For the text-containing cell, return its midpoint in (x, y) coordinate format. 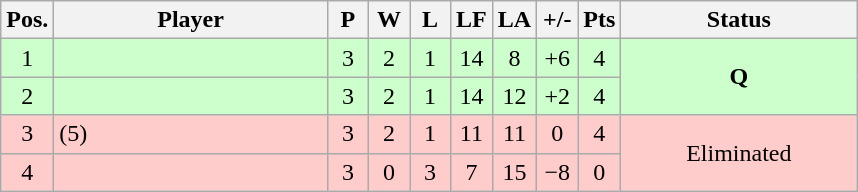
8 (514, 58)
W (388, 20)
12 (514, 96)
+/- (558, 20)
LF (472, 20)
7 (472, 172)
15 (514, 172)
Pos. (28, 20)
LA (514, 20)
P (348, 20)
Status (739, 20)
L (430, 20)
−8 (558, 172)
+2 (558, 96)
Player (191, 20)
Q (739, 77)
+6 (558, 58)
Pts (600, 20)
Eliminated (739, 153)
(5) (191, 134)
